Pinpoint the cell where the given text exists, returning its (X, Y) midpoint coordinate. 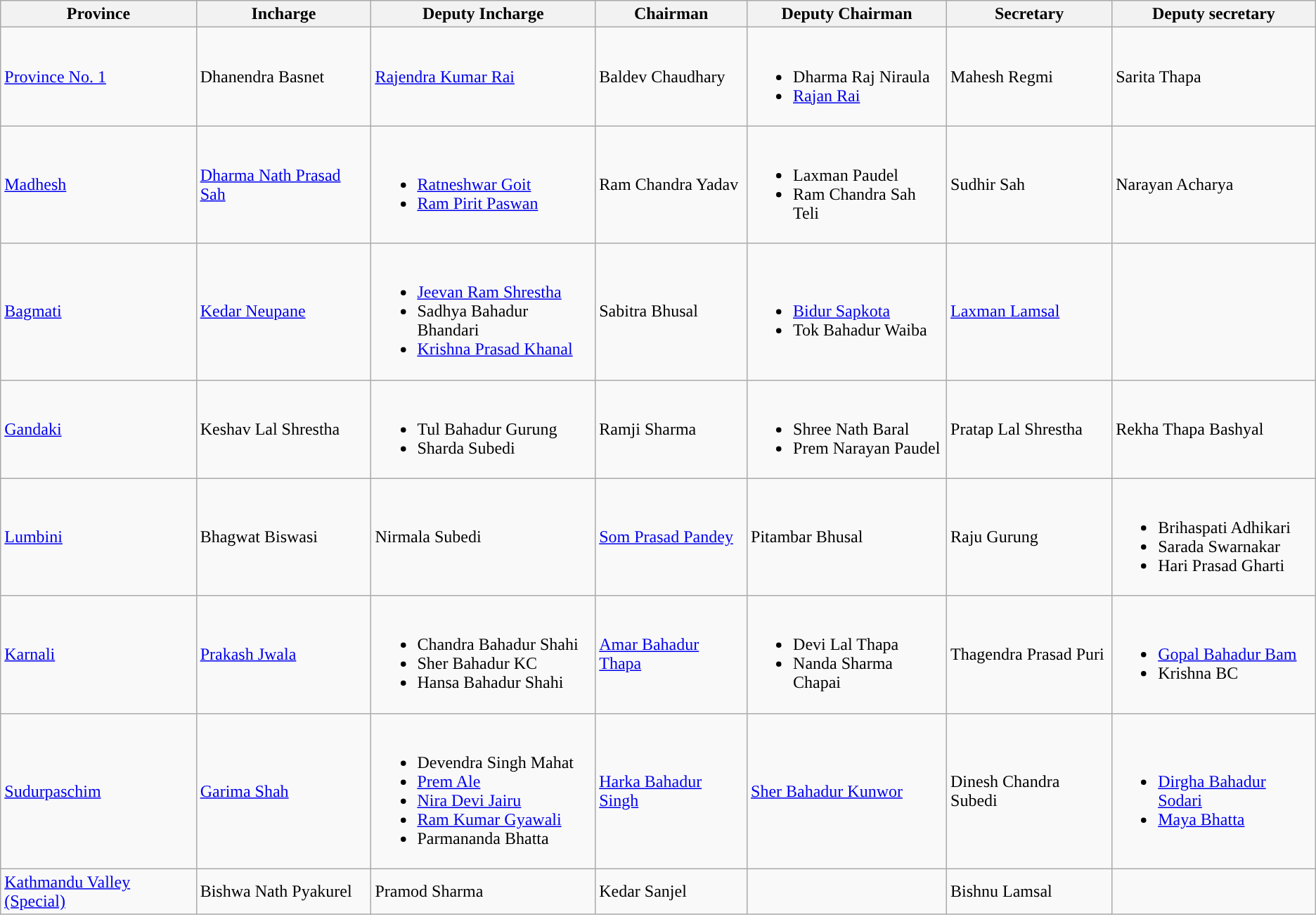
Sudhir Sah (1029, 184)
Bidur SapkotaTok Bahadur Waiba (847, 312)
Secretary (1029, 14)
Karnali (98, 654)
Bhagwat Biswasi (284, 537)
Narayan Acharya (1214, 184)
Kedar Sanjel (671, 892)
Nirmala Subedi (484, 537)
Bagmati (98, 312)
Laxman PaudelRam Chandra Sah Teli (847, 184)
Ramji Sharma (671, 429)
Ram Chandra Yadav (671, 184)
Bishnu Lamsal (1029, 892)
Dhanendra Basnet (284, 77)
Gandaki (98, 429)
Harka Bahadur Singh (671, 791)
Sudurpaschim (98, 791)
Province (98, 14)
Pratap Lal Shrestha (1029, 429)
Rajendra Kumar Rai (484, 77)
Devi Lal ThapaNanda Sharma Chapai (847, 654)
Chandra Bahadur ShahiSher Bahadur KCHansa Bahadur Shahi (484, 654)
Mahesh Regmi (1029, 77)
Keshav Lal Shrestha (284, 429)
Rekha Thapa Bashyal (1214, 429)
Tul Bahadur GurungSharda Subedi (484, 429)
Kedar Neupane (284, 312)
Shree Nath BaralPrem Narayan Paudel (847, 429)
Lumbini (98, 537)
Madhesh (98, 184)
Sabitra Bhusal (671, 312)
Prakash Jwala (284, 654)
Pramod Sharma (484, 892)
Thagendra Prasad Puri (1029, 654)
Province No. 1 (98, 77)
Chairman (671, 14)
Pitambar Bhusal (847, 537)
Garima Shah (284, 791)
Dharma Nath Prasad Sah (284, 184)
Som Prasad Pandey (671, 537)
Laxman Lamsal (1029, 312)
Deputy Chairman (847, 14)
Devendra Singh MahatPrem AleNira Devi JairuRam Kumar GyawaliParmananda Bhatta (484, 791)
Gopal Bahadur BamKrishna BC (1214, 654)
Incharge (284, 14)
Amar Bahadur Thapa (671, 654)
Sarita Thapa (1214, 77)
Deputy secretary (1214, 14)
Jeevan Ram ShresthaSadhya Bahadur BhandariKrishna Prasad Khanal (484, 312)
Dharma Raj NiraulaRajan Rai (847, 77)
Raju Gurung (1029, 537)
Brihaspati AdhikariSarada SwarnakarHari Prasad Gharti (1214, 537)
Baldev Chaudhary (671, 77)
Ratneshwar GoitRam Pirit Paswan (484, 184)
Deputy Incharge (484, 14)
Bishwa Nath Pyakurel (284, 892)
Dirgha Bahadur SodariMaya Bhatta (1214, 791)
Sher Bahadur Kunwor (847, 791)
Kathmandu Valley (Special) (98, 892)
Dinesh Chandra Subedi (1029, 791)
